Determine the [x, y] coordinate at the center of the cell enclosing the given text.  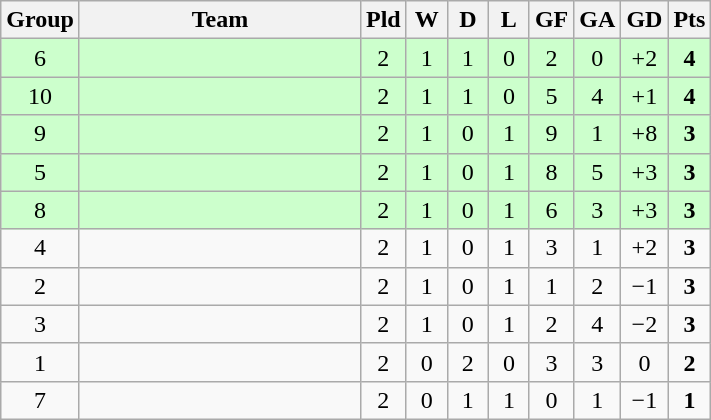
−2 [644, 324]
Pts [690, 20]
GA [598, 20]
GD [644, 20]
+1 [644, 96]
GF [551, 20]
7 [40, 400]
L [508, 20]
Group [40, 20]
Team [220, 20]
+8 [644, 134]
W [426, 20]
10 [40, 96]
Pld [383, 20]
D [468, 20]
